From the cell containing the given text, extract its center point as (X, Y) coordinate. 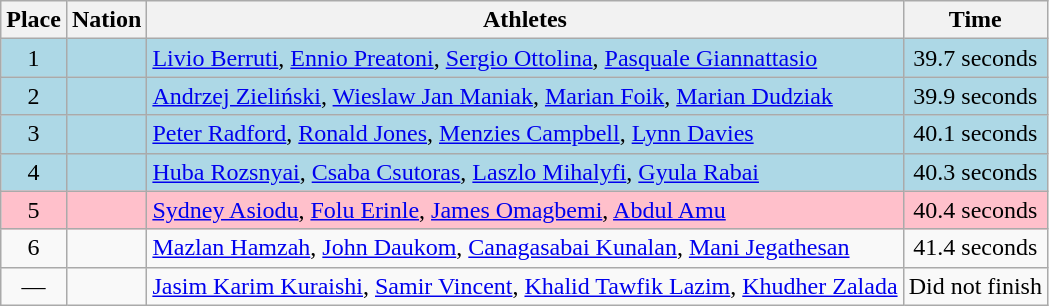
Nation (106, 20)
40.4 seconds (975, 210)
Jasim Karim Kuraishi, Samir Vincent, Khalid Tawfik Lazim, Khudher Zalada (525, 286)
39.9 seconds (975, 96)
Andrzej Zieliński, Wieslaw Jan Maniak, Marian Foik, Marian Dudziak (525, 96)
40.1 seconds (975, 134)
6 (34, 248)
Place (34, 20)
4 (34, 172)
3 (34, 134)
40.3 seconds (975, 172)
39.7 seconds (975, 58)
Peter Radford, Ronald Jones, Menzies Campbell, Lynn Davies (525, 134)
Livio Berruti, Ennio Preatoni, Sergio Ottolina, Pasquale Giannattasio (525, 58)
41.4 seconds (975, 248)
Did not finish (975, 286)
Time (975, 20)
1 (34, 58)
Huba Rozsnyai, Csaba Csutoras, Laszlo Mihalyfi, Gyula Rabai (525, 172)
Athletes (525, 20)
Sydney Asiodu, Folu Erinle, James Omagbemi, Abdul Amu (525, 210)
2 (34, 96)
— (34, 286)
Mazlan Hamzah, John Daukom, Canagasabai Kunalan, Mani Jegathesan (525, 248)
5 (34, 210)
